For the text-containing cell, return its midpoint in (X, Y) coordinate format. 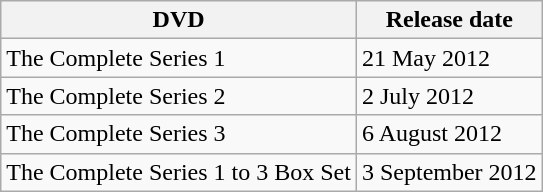
6 August 2012 (449, 134)
DVD (179, 20)
The Complete Series 3 (179, 134)
3 September 2012 (449, 172)
21 May 2012 (449, 58)
The Complete Series 2 (179, 96)
The Complete Series 1 to 3 Box Set (179, 172)
The Complete Series 1 (179, 58)
2 July 2012 (449, 96)
Release date (449, 20)
